For the text-containing cell, return its midpoint in [x, y] coordinate format. 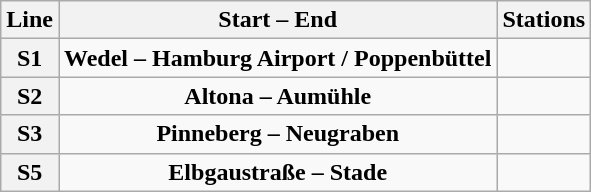
S2 [30, 96]
Wedel – Hamburg Airport / Poppenbüttel [277, 58]
Stations [544, 20]
Start – End [277, 20]
S5 [30, 172]
Altona – Aumühle [277, 96]
S3 [30, 134]
S1 [30, 58]
Pinneberg – Neugraben [277, 134]
Elbgaustraße – Stade [277, 172]
Line [30, 20]
